For the text-containing cell, return its midpoint in (X, Y) coordinate format. 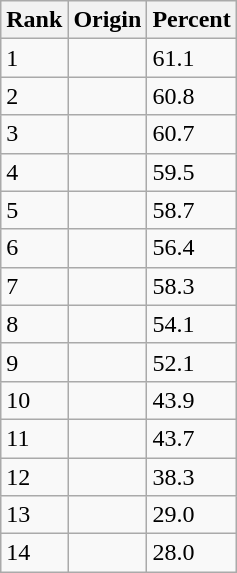
56.4 (192, 248)
43.7 (192, 438)
13 (34, 515)
14 (34, 553)
28.0 (192, 553)
8 (34, 324)
4 (34, 172)
1 (34, 58)
60.7 (192, 134)
61.1 (192, 58)
54.1 (192, 324)
10 (34, 400)
11 (34, 438)
29.0 (192, 515)
3 (34, 134)
Rank (34, 20)
6 (34, 248)
59.5 (192, 172)
5 (34, 210)
58.7 (192, 210)
2 (34, 96)
52.1 (192, 362)
38.3 (192, 477)
Origin (108, 20)
7 (34, 286)
43.9 (192, 400)
9 (34, 362)
12 (34, 477)
Percent (192, 20)
60.8 (192, 96)
58.3 (192, 286)
